Search for the cell housing the specified text and yield its (x, y) center coordinate. 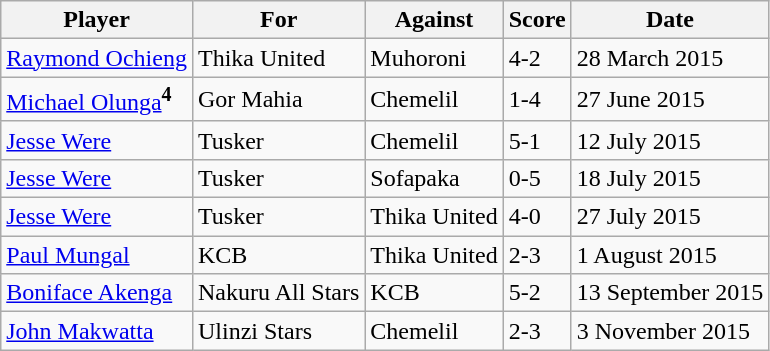
John Makwatta (97, 331)
0-5 (537, 178)
Ulinzi Stars (278, 331)
27 July 2015 (670, 217)
28 March 2015 (670, 58)
Gor Mahia (278, 100)
4-0 (537, 217)
For (278, 20)
18 July 2015 (670, 178)
4-2 (537, 58)
Sofapaka (434, 178)
5-2 (537, 293)
Muhoroni (434, 58)
1-4 (537, 100)
Score (537, 20)
Boniface Akenga (97, 293)
Paul Mungal (97, 255)
12 July 2015 (670, 140)
Date (670, 20)
27 June 2015 (670, 100)
Raymond Ochieng (97, 58)
5-1 (537, 140)
Nakuru All Stars (278, 293)
1 August 2015 (670, 255)
Player (97, 20)
Michael Olunga4 (97, 100)
13 September 2015 (670, 293)
Against (434, 20)
3 November 2015 (670, 331)
